Locate the cell with the specified text and output its [x, y] center coordinate. 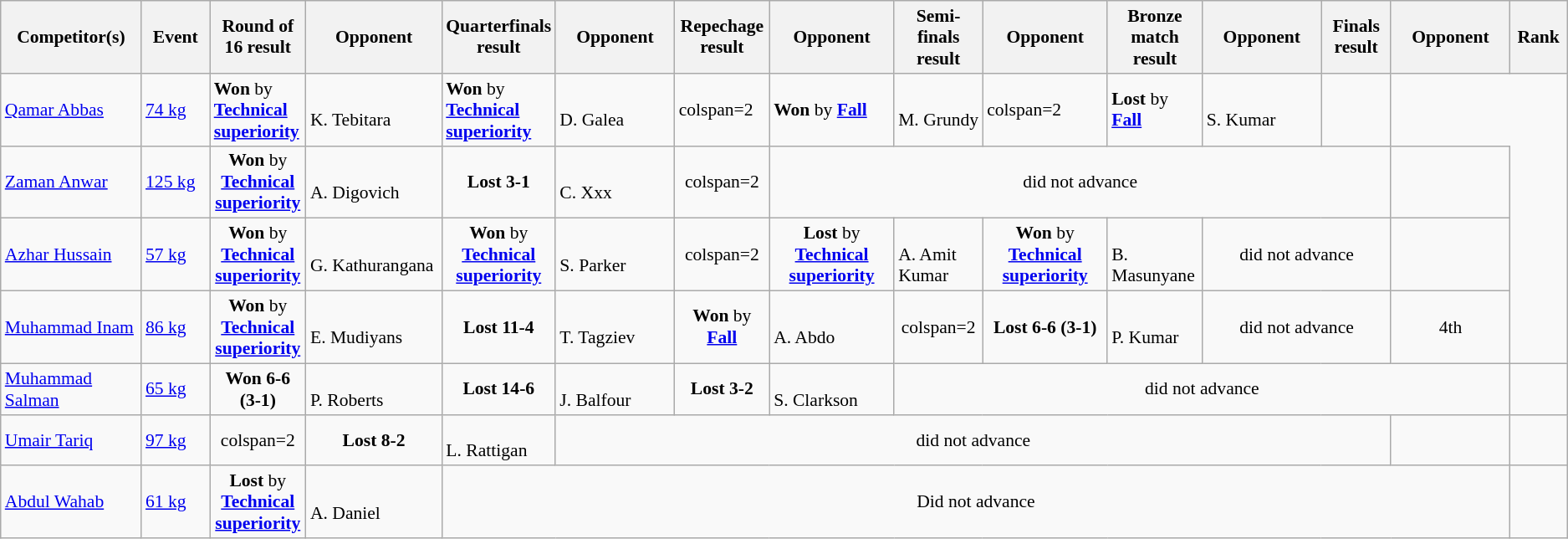
Abdul Wahab [71, 502]
57 kg [176, 254]
86 kg [176, 328]
L. Rattigan [498, 440]
Finals result [1356, 37]
Lost 8-2 [374, 440]
C. Xxx [615, 182]
E. Mudiyans [374, 328]
4th [1450, 328]
Rank [1539, 37]
Round of 16 result [258, 37]
A. Daniel [374, 502]
Did not advance [975, 502]
P. Roberts [374, 388]
K. Tebitara [374, 110]
Lost 3-2 [723, 388]
Lost 14-6 [498, 388]
Lost 6-6 (3-1) [1045, 328]
65 kg [176, 388]
Lost by Fall [1155, 110]
97 kg [176, 440]
Repechage result [723, 37]
Muhammad Inam [71, 328]
B. Masunyane [1155, 254]
Semi-finals result [938, 37]
Lost 11-4 [498, 328]
A. Abdo [831, 328]
M. Grundy [938, 110]
T. Tagziev [615, 328]
Qamar Abbas [71, 110]
Bronze match result [1155, 37]
Competitor(s) [71, 37]
P. Kumar [1155, 328]
Umair Tariq [71, 440]
125 kg [176, 182]
Zaman Anwar [71, 182]
Azhar Hussain [71, 254]
74 kg [176, 110]
J. Balfour [615, 388]
G. Kathurangana [374, 254]
S. Kumar [1262, 110]
Lost 3-1 [498, 182]
Event [176, 37]
D. Galea [615, 110]
S. Parker [615, 254]
Muhammad Salman [71, 388]
Won 6-6 (3-1) [258, 388]
A. Digovich [374, 182]
Quarterfinals result [498, 37]
61 kg [176, 502]
A. Amit Kumar [938, 254]
S. Clarkson [831, 388]
